Provide the [X, Y] coordinate of the cell's center where the given text is located.  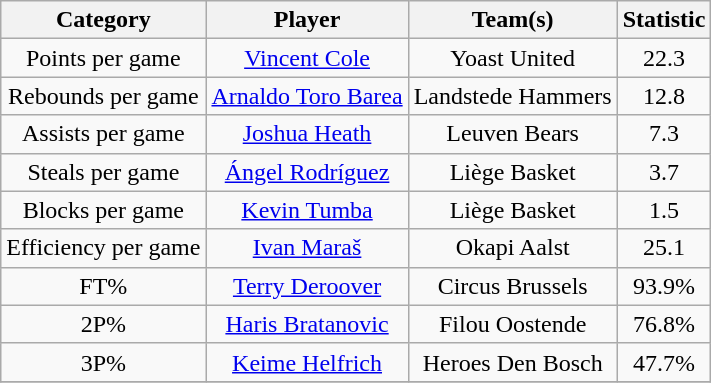
Heroes Den Bosch [512, 362]
Vincent Cole [307, 58]
Statistic [664, 20]
Team(s) [512, 20]
Blocks per game [104, 210]
Circus Brussels [512, 286]
2P% [104, 324]
Player [307, 20]
3.7 [664, 172]
Kevin Tumba [307, 210]
Ivan Maraš [307, 248]
Landstede Hammers [512, 96]
Haris Bratanovic [307, 324]
Okapi Aalst [512, 248]
Filou Oostende [512, 324]
Leuven Bears [512, 134]
Efficiency per game [104, 248]
Yoast United [512, 58]
Category [104, 20]
Keime Helfrich [307, 362]
Assists per game [104, 134]
7.3 [664, 134]
Terry Deroover [307, 286]
Steals per game [104, 172]
Joshua Heath [307, 134]
Points per game [104, 58]
1.5 [664, 210]
FT% [104, 286]
12.8 [664, 96]
47.7% [664, 362]
Rebounds per game [104, 96]
Arnaldo Toro Barea [307, 96]
3P% [104, 362]
25.1 [664, 248]
22.3 [664, 58]
93.9% [664, 286]
76.8% [664, 324]
Ángel Rodríguez [307, 172]
